Find where the given text appears and provide that cell's center as [x, y] coordinate. 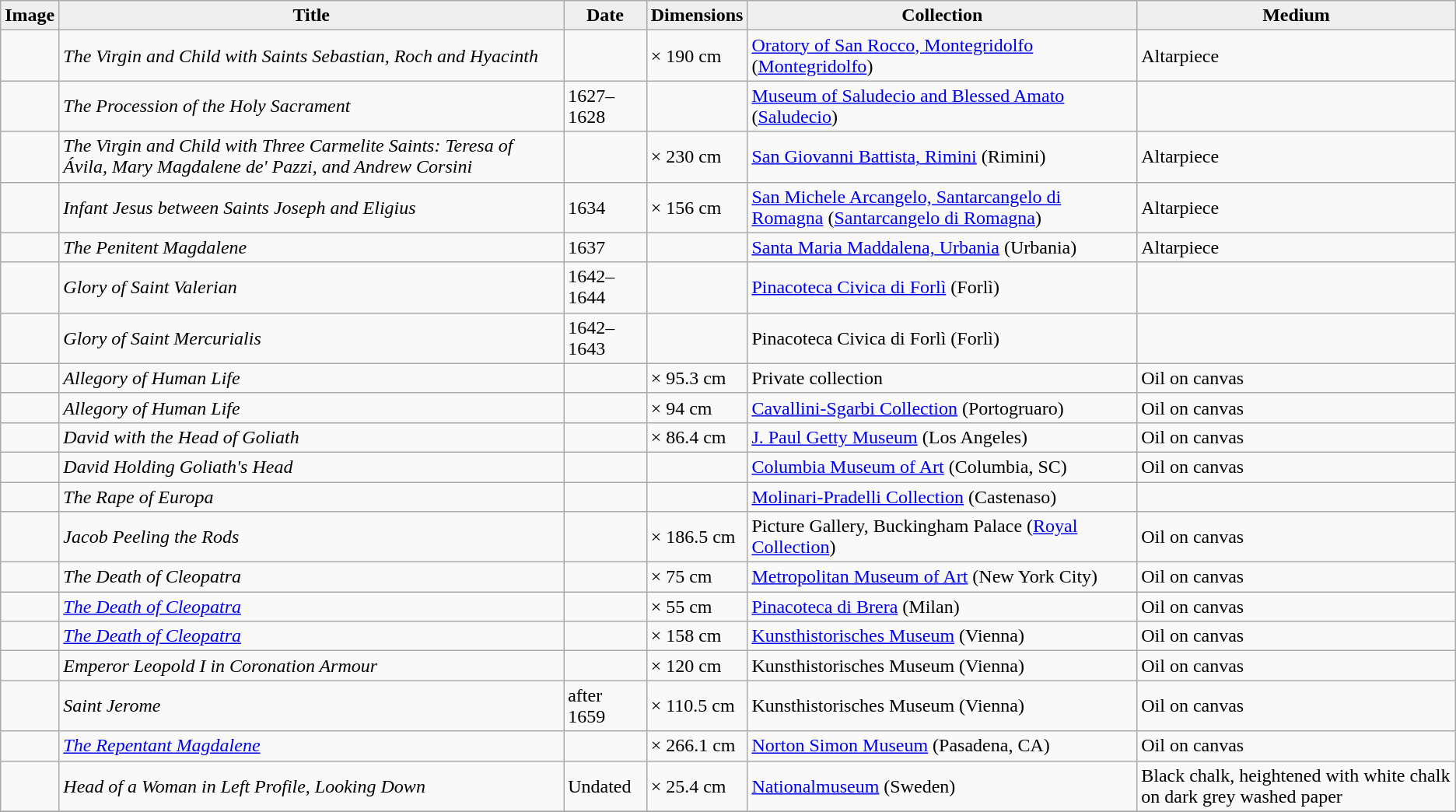
after 1659 [605, 706]
The Rape of Europa [311, 497]
Saint Jerome [311, 706]
The Virgin and Child with Saints Sebastian, Roch and Hyacinth [311, 56]
Medium [1297, 16]
× 230 cm [697, 157]
San Giovanni Battista, Rimini (Rimini) [943, 157]
× 156 cm [697, 207]
× 158 cm [697, 636]
× 25.4 cm [697, 786]
Picture Gallery, Buckingham Palace (Royal Collection) [943, 537]
Columbia Museum of Art (Columbia, SC) [943, 467]
Metropolitan Museum of Art (New York City) [943, 577]
Oratory of San Rocco, Montegridolfo (Montegridolfo) [943, 56]
Image [30, 16]
Santa Maria Maddalena, Urbania (Urbania) [943, 247]
Nationalmuseum (Sweden) [943, 786]
1642–1644 [605, 288]
× 55 cm [697, 607]
× 75 cm [697, 577]
Glory of Saint Valerian [311, 288]
Museum of Saludecio and Blessed Amato (Saludecio) [943, 106]
Undated [605, 786]
1642–1643 [605, 338]
San Michele Arcangelo, Santarcangelo di Romagna (Santarcangelo di Romagna) [943, 207]
Collection [943, 16]
David with the Head of Goliath [311, 437]
Molinari-Pradelli Collection (Castenaso) [943, 497]
× 190 cm [697, 56]
Infant Jesus between Saints Joseph and Eligius [311, 207]
1637 [605, 247]
Jacob Peeling the Rods [311, 537]
× 94 cm [697, 408]
× 266.1 cm [697, 746]
× 95.3 cm [697, 378]
Date [605, 16]
1634 [605, 207]
The Repentant Magdalene [311, 746]
Head of a Woman in Left Profile, Looking Down [311, 786]
Emperor Leopold I in Coronation Armour [311, 666]
J. Paul Getty Museum (Los Angeles) [943, 437]
Black chalk, heightened with white chalk on dark grey washed paper [1297, 786]
The Penitent Magdalene [311, 247]
Cavallini-Sgarbi Collection (Portogruaro) [943, 408]
Private collection [943, 378]
The Procession of the Holy Sacrament [311, 106]
× 86.4 cm [697, 437]
× 110.5 cm [697, 706]
Glory of Saint Mercurialis [311, 338]
David Holding Goliath's Head [311, 467]
× 186.5 cm [697, 537]
1627–1628 [605, 106]
The Virgin and Child with Three Carmelite Saints: Teresa of Ávila, Mary Magdalene de' Pazzi, and Andrew Corsini [311, 157]
Pinacoteca di Brera (Milan) [943, 607]
Dimensions [697, 16]
Title [311, 16]
× 120 cm [697, 666]
Norton Simon Museum (Pasadena, CA) [943, 746]
